For the text-containing cell, return its midpoint in (X, Y) coordinate format. 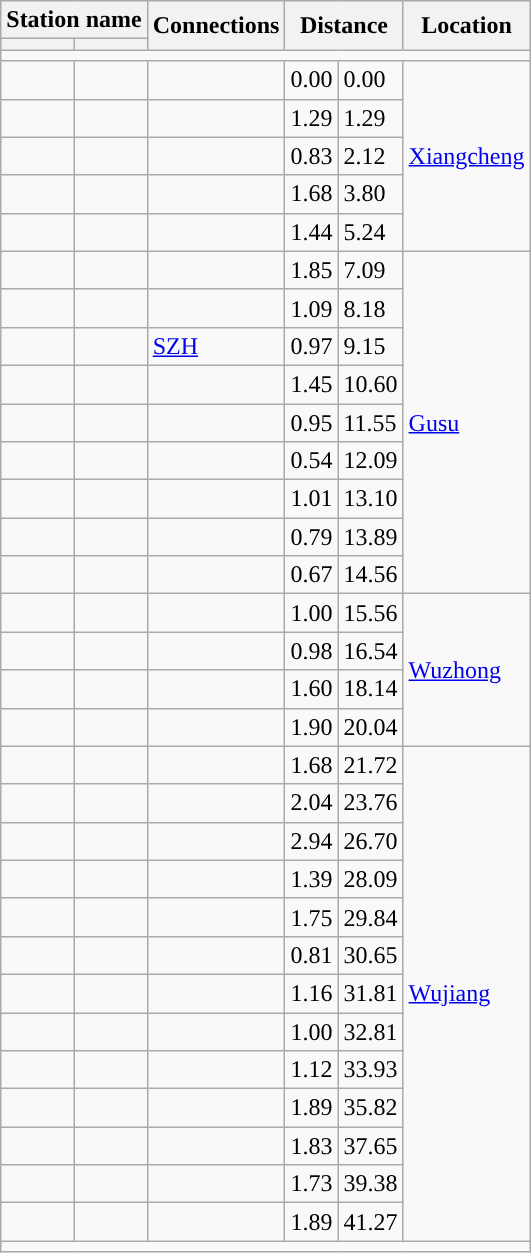
41.27 (370, 1222)
2.04 (312, 803)
23.76 (370, 803)
0.54 (312, 461)
8.18 (370, 308)
9.15 (370, 346)
30.65 (370, 955)
21.72 (370, 765)
1.45 (312, 384)
1.01 (312, 499)
18.14 (370, 689)
1.75 (312, 917)
0.81 (312, 955)
5.24 (370, 232)
33.93 (370, 1070)
7.09 (370, 270)
1.73 (312, 1184)
0.95 (312, 423)
26.70 (370, 841)
2.94 (312, 841)
39.38 (370, 1184)
1.83 (312, 1146)
10.60 (370, 384)
0.79 (312, 537)
1.60 (312, 689)
0.97 (312, 346)
28.09 (370, 879)
Wuzhong (466, 670)
20.04 (370, 727)
Location (466, 26)
Station name (74, 20)
2.12 (370, 156)
1.16 (312, 993)
11.55 (370, 423)
0.83 (312, 156)
Wujiang (466, 994)
0.67 (312, 575)
Gusu (466, 422)
Connections (216, 26)
SZH (216, 346)
1.90 (312, 727)
13.89 (370, 537)
14.56 (370, 575)
35.82 (370, 1108)
32.81 (370, 1031)
0.98 (312, 651)
Distance (344, 26)
3.80 (370, 194)
16.54 (370, 651)
1.85 (312, 270)
29.84 (370, 917)
1.09 (312, 308)
37.65 (370, 1146)
13.10 (370, 499)
12.09 (370, 461)
Xiangcheng (466, 156)
1.39 (312, 879)
1.12 (312, 1070)
31.81 (370, 993)
15.56 (370, 613)
1.44 (312, 232)
